Find where the given text appears and provide that cell's center as (X, Y) coordinate. 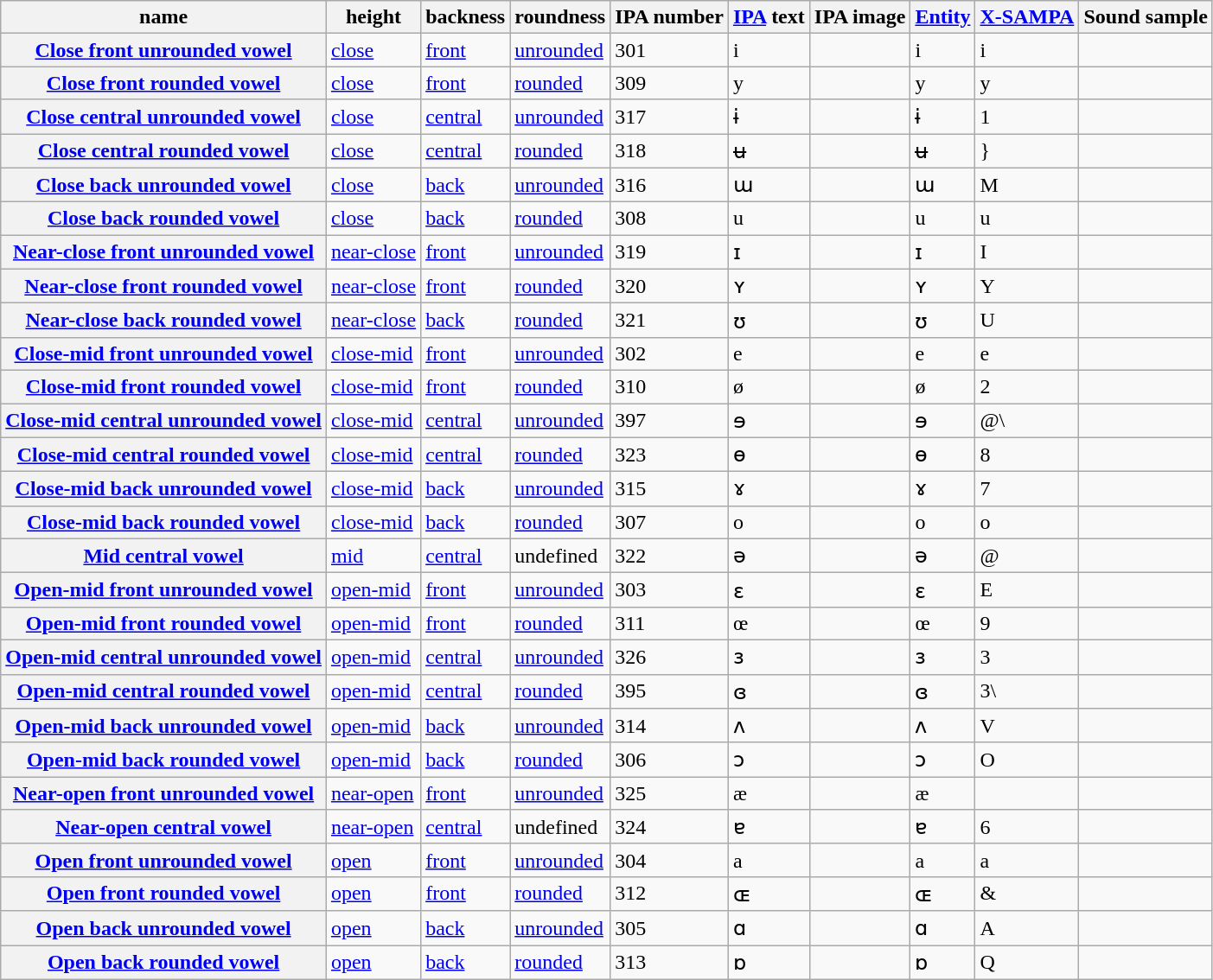
Close back unrounded vowel (164, 185)
3 (1027, 657)
307 (669, 522)
315 (669, 489)
Close-mid back unrounded vowel (164, 489)
314 (669, 726)
IPA number (669, 17)
Open-mid back rounded vowel (164, 760)
326 (669, 657)
304 (669, 860)
8 (1027, 455)
395 (669, 691)
Y (1027, 286)
Open-mid front unrounded vowel (164, 590)
322 (669, 556)
301 (669, 50)
306 (669, 760)
318 (669, 150)
316 (669, 185)
310 (669, 386)
320 (669, 286)
323 (669, 455)
Q (1027, 963)
397 (669, 420)
name (164, 17)
IPA text (769, 17)
Sound sample (1146, 17)
Close central rounded vowel (164, 150)
305 (669, 928)
311 (669, 623)
& (1027, 894)
mid (373, 556)
Near-open front unrounded vowel (164, 793)
E (1027, 590)
1 (1027, 117)
X-SAMPA (1027, 17)
Close-mid central unrounded vowel (164, 420)
9 (1027, 623)
302 (669, 353)
308 (669, 219)
Close-mid back rounded vowel (164, 522)
325 (669, 793)
Open-mid front rounded vowel (164, 623)
Open front unrounded vowel (164, 860)
309 (669, 83)
Close central unrounded vowel (164, 117)
Near-close front rounded vowel (164, 286)
317 (669, 117)
Close front unrounded vowel (164, 50)
} (1027, 150)
313 (669, 963)
Near-close back rounded vowel (164, 321)
Entity (942, 17)
324 (669, 827)
height (373, 17)
Open-mid central unrounded vowel (164, 657)
Near-open central vowel (164, 827)
Near-close front unrounded vowel (164, 252)
2 (1027, 386)
7 (1027, 489)
Close-mid central rounded vowel (164, 455)
Open back unrounded vowel (164, 928)
Close-mid front rounded vowel (164, 386)
303 (669, 590)
Open front rounded vowel (164, 894)
319 (669, 252)
312 (669, 894)
3\ (1027, 691)
Close front rounded vowel (164, 83)
IPA image (859, 17)
M (1027, 185)
Close-mid front unrounded vowel (164, 353)
6 (1027, 827)
Close back rounded vowel (164, 219)
321 (669, 321)
@\ (1027, 420)
O (1027, 760)
U (1027, 321)
Open-mid back unrounded vowel (164, 726)
@ (1027, 556)
backness (465, 17)
roundness (560, 17)
Mid central vowel (164, 556)
Open back rounded vowel (164, 963)
V (1027, 726)
Open-mid central rounded vowel (164, 691)
A (1027, 928)
I (1027, 252)
